Identify which cell holds the provided text, then report its (X, Y) central coordinate. 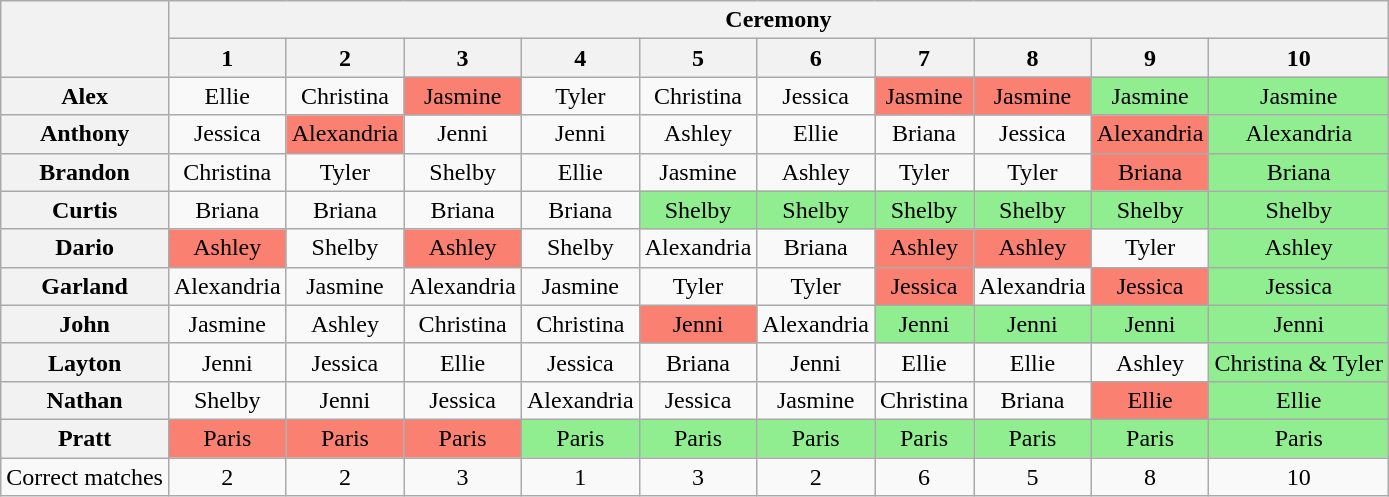
Layton (85, 362)
Curtis (85, 210)
Alex (85, 96)
4 (580, 58)
7 (924, 58)
Garland (85, 286)
Pratt (85, 438)
Correct matches (85, 477)
Anthony (85, 134)
9 (1150, 58)
John (85, 324)
Nathan (85, 400)
Christina & Tyler (1299, 362)
Dario (85, 248)
Brandon (85, 172)
Ceremony (778, 20)
